Detect which cell encompasses the target text, then output its [X, Y] center coordinate. 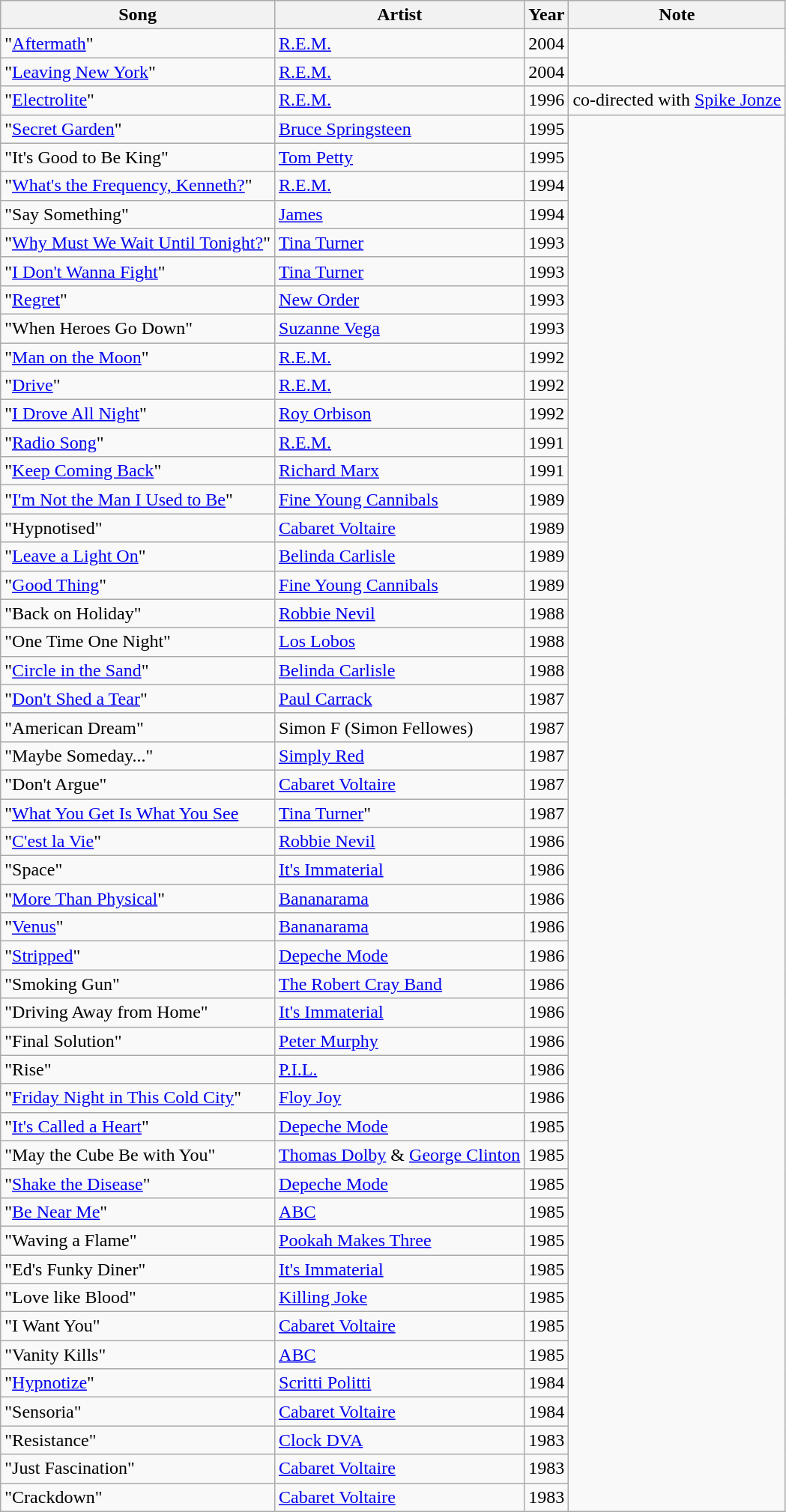
"Electrolite" [138, 100]
"Good Thing" [138, 585]
Floy Joy [400, 1098]
"Rise" [138, 1069]
"Drive" [138, 386]
co-directed with Spike Jonze [677, 100]
Paul Carrack [400, 699]
"Don't Shed a Tear" [138, 699]
Tom Petty [400, 157]
"Say Something" [138, 214]
"Don't Argue" [138, 784]
"Crackdown" [138, 1497]
"May the Cube Be with You" [138, 1155]
"Ed's Funky Diner" [138, 1269]
"Be Near Me" [138, 1212]
"I Want You" [138, 1326]
Peter Murphy [400, 1041]
"Sensoria" [138, 1412]
"Friday Night in This Cold City" [138, 1098]
P.I.L. [400, 1069]
"Vanity Kills" [138, 1355]
"What You Get Is What You See [138, 813]
"C'est la Vie" [138, 842]
"When Heroes Go Down" [138, 328]
Clock DVA [400, 1440]
"Back on Holiday" [138, 613]
Killing Joke [400, 1298]
Tina Turner" [400, 813]
"One Time One Night" [138, 642]
The Robert Cray Band [400, 984]
Suzanne Vega [400, 328]
"More Than Physical" [138, 899]
"Waving a Flame" [138, 1240]
"Leave a Light On" [138, 556]
"Keep Coming Back" [138, 471]
"Secret Garden" [138, 129]
Richard Marx [400, 471]
"I Don't Wanna Fight" [138, 271]
"Shake the Disease" [138, 1183]
"Resistance" [138, 1440]
"Circle in the Sand" [138, 670]
"Leaving New York" [138, 72]
Roy Orbison [400, 414]
"Stripped" [138, 956]
Thomas Dolby & George Clinton [400, 1155]
"It's Called a Heart" [138, 1126]
Artist [400, 15]
"Radio Song" [138, 443]
Los Lobos [400, 642]
"Driving Away from Home" [138, 1012]
"Man on the Moon" [138, 357]
"Venus" [138, 927]
"It's Good to Be King" [138, 157]
"Regret" [138, 300]
Song [138, 15]
"Smoking Gun" [138, 984]
"Space" [138, 870]
Simon F (Simon Fellowes) [400, 727]
"American Dream" [138, 727]
New Order [400, 300]
"Hypnotize" [138, 1383]
"Maybe Someday..." [138, 756]
"What's the Frequency, Kenneth?" [138, 186]
"Hypnotised" [138, 528]
Note [677, 15]
Scritti Politti [400, 1383]
Simply Red [400, 756]
Bruce Springsteen [400, 129]
1996 [547, 100]
"Final Solution" [138, 1041]
"Aftermath" [138, 43]
"Just Fascination" [138, 1469]
"Why Must We Wait Until Tonight?" [138, 243]
Year [547, 15]
Pookah Makes Three [400, 1240]
"Love like Blood" [138, 1298]
James [400, 214]
"I Drove All Night" [138, 414]
"I'm Not the Man I Used to Be" [138, 500]
